Return (x, y) of the center of cell containing provided text 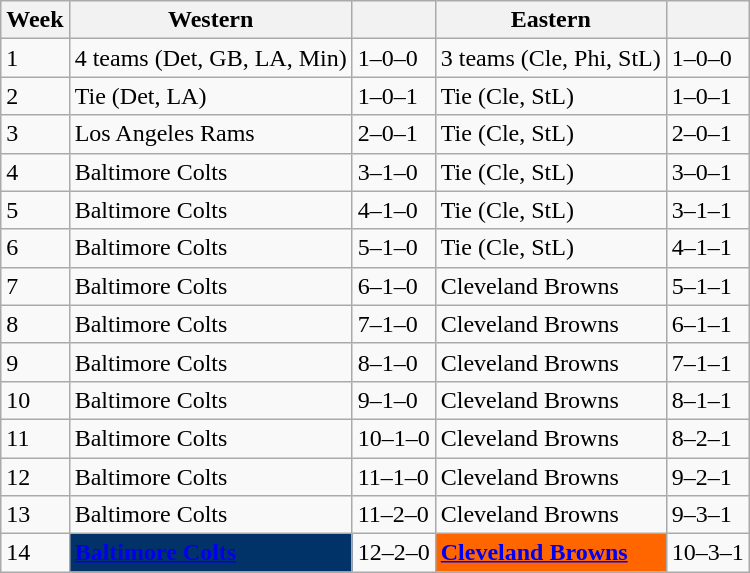
11–2–0 (394, 515)
9–1–0 (394, 400)
9–3–1 (708, 515)
3 (35, 134)
8–1–1 (708, 400)
4 (35, 172)
10–3–1 (708, 553)
Los Angeles Rams (210, 134)
6–1–0 (394, 286)
7 (35, 286)
13 (35, 515)
8–2–1 (708, 438)
8–1–0 (394, 362)
5–1–1 (708, 286)
Western (210, 20)
12 (35, 477)
Eastern (550, 20)
3–1–1 (708, 210)
6–1–1 (708, 324)
11–1–0 (394, 477)
3 teams (Cle, Phi, StL) (550, 58)
12–2–0 (394, 553)
6 (35, 248)
10 (35, 400)
4 teams (Det, GB, LA, Min) (210, 58)
9–2–1 (708, 477)
11 (35, 438)
10–1–0 (394, 438)
4–1–0 (394, 210)
4–1–1 (708, 248)
1 (35, 58)
2 (35, 96)
9 (35, 362)
3–1–0 (394, 172)
5 (35, 210)
7–1–1 (708, 362)
Tie (Det, LA) (210, 96)
14 (35, 553)
5–1–0 (394, 248)
7–1–0 (394, 324)
8 (35, 324)
3–0–1 (708, 172)
Week (35, 20)
